Return (x, y) of the center of cell containing provided text 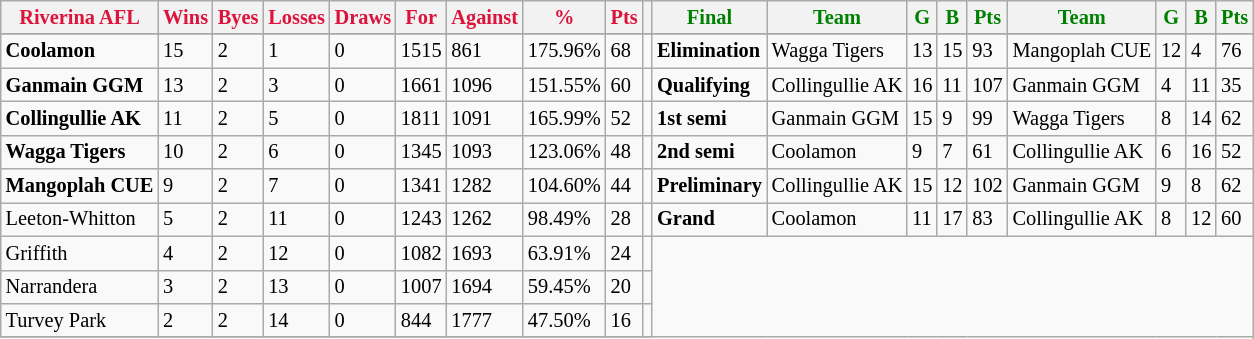
175.96% (564, 51)
1262 (484, 219)
Qualifying (710, 85)
61 (987, 152)
Elimination (710, 51)
1082 (421, 253)
47.50% (564, 320)
For (421, 17)
48 (624, 152)
1243 (421, 219)
Turvey Park (80, 320)
Grand (710, 219)
1096 (484, 85)
93 (987, 51)
1 (296, 51)
Against (484, 17)
102 (987, 186)
63.91% (564, 253)
104.60% (564, 186)
1282 (484, 186)
Narrandera (80, 287)
1st semi (710, 118)
107 (987, 85)
44 (624, 186)
Final (710, 17)
1345 (421, 152)
% (564, 17)
76 (1234, 51)
1093 (484, 152)
861 (484, 51)
1694 (484, 287)
17 (952, 219)
99 (987, 118)
Leeton-Whitton (80, 219)
844 (421, 320)
Griffith (80, 253)
59.45% (564, 287)
1515 (421, 51)
68 (624, 51)
165.99% (564, 118)
Draws (363, 17)
35 (1234, 85)
123.06% (564, 152)
Wins (186, 17)
Preliminary (710, 186)
Losses (296, 17)
28 (624, 219)
1091 (484, 118)
98.49% (564, 219)
1007 (421, 287)
151.55% (564, 85)
Riverina AFL (80, 17)
1811 (421, 118)
20 (624, 287)
1661 (421, 85)
83 (987, 219)
2nd semi (710, 152)
Byes (238, 17)
1777 (484, 320)
1693 (484, 253)
24 (624, 253)
10 (186, 152)
1341 (421, 186)
